Provide the [x, y] coordinate of the cell's center where the given text is located.  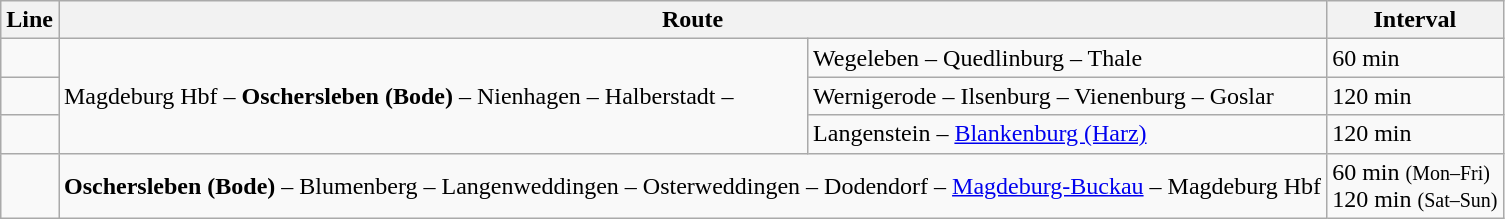
Line [30, 20]
Wegeleben – Quedlinburg – Thale [1068, 58]
Oschersleben (Bode) – Blumenberg – Langenweddingen – Osterweddingen – Dodendorf – Magdeburg-Buckau – Magdeburg Hbf [692, 186]
60 min (Mon–Fri)120 min (Sat–Sun) [1415, 186]
Wernigerode – Ilsenburg – Vienenburg – Goslar [1068, 96]
Langenstein – Blankenburg (Harz) [1068, 134]
Interval [1415, 20]
60 min [1415, 58]
Route [692, 20]
Magdeburg Hbf – Oschersleben (Bode) – Nienhagen – Halberstadt – [432, 96]
